Capture the cell that displays the provided text and extract its [x, y] central coordinate. 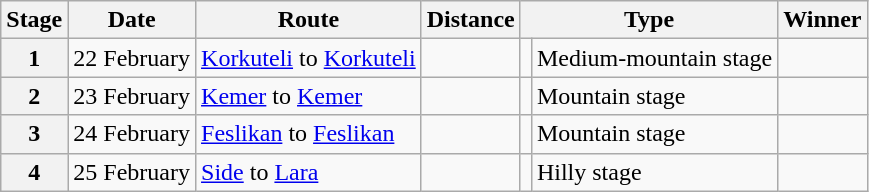
Type [648, 20]
2 [34, 96]
4 [34, 172]
Kemer to Kemer [309, 96]
Stage [34, 20]
Side to Lara [309, 172]
24 February [132, 134]
3 [34, 134]
25 February [132, 172]
22 February [132, 58]
1 [34, 58]
Distance [470, 20]
Hilly stage [654, 172]
23 February [132, 96]
Route [309, 20]
Feslikan to Feslikan [309, 134]
Winner [822, 20]
Korkuteli to Korkuteli [309, 58]
Date [132, 20]
Medium-mountain stage [654, 58]
